Return the [X, Y] coordinate for the center point of the cell that contains the specified text.  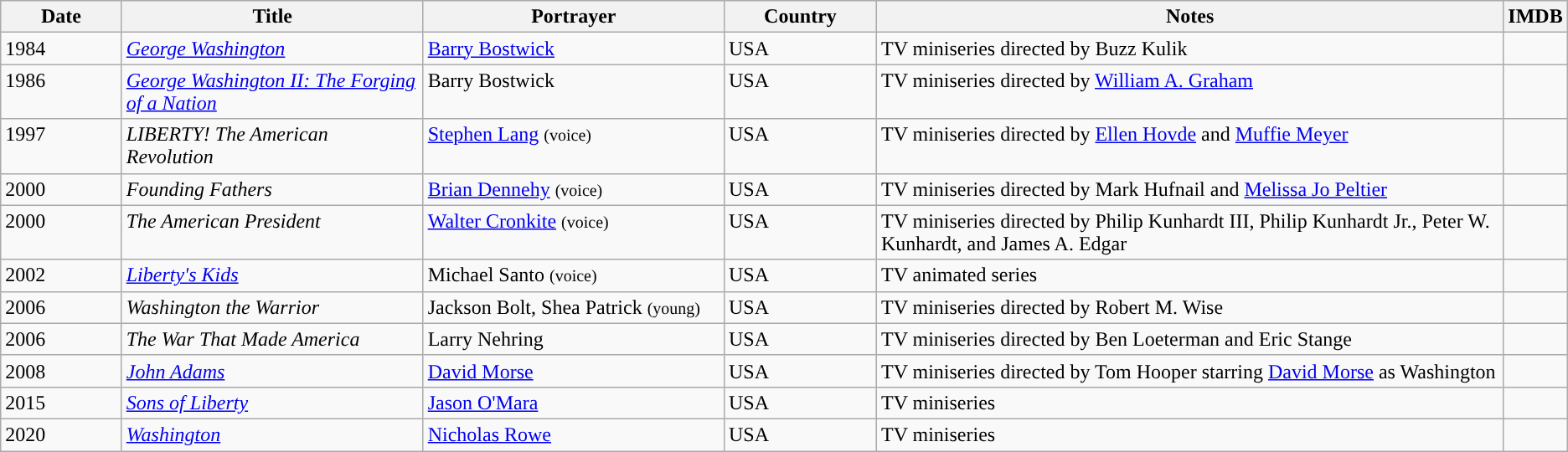
2008 [61, 371]
Jason O'Mara [573, 403]
Country [800, 17]
TV miniseries directed by William A. Graham [1189, 92]
TV animated series [1189, 275]
John Adams [272, 371]
David Morse [573, 371]
Walter Cronkite (voice) [573, 233]
Larry Nehring [573, 339]
1986 [61, 92]
The War That Made America [272, 339]
Date [61, 17]
TV miniseries directed by Mark Hufnail and Melissa Jo Peltier [1189, 189]
TV miniseries directed by Tom Hooper starring David Morse as Washington [1189, 371]
George Washington II: The Forging of a Nation [272, 92]
Washington [272, 434]
TV miniseries directed by Ellen Hovde and Muffie Meyer [1189, 146]
Nicholas Rowe [573, 434]
Brian Dennehy (voice) [573, 189]
George Washington [272, 49]
LIBERTY! The American Revolution [272, 146]
Liberty's Kids [272, 275]
Michael Santo (voice) [573, 275]
Sons of Liberty [272, 403]
Stephen Lang (voice) [573, 146]
2002 [61, 275]
Washington the Warrior [272, 307]
The American President [272, 233]
TV miniseries directed by Buzz Kulik [1189, 49]
TV miniseries directed by Robert M. Wise [1189, 307]
TV miniseries directed by Philip Kunhardt III, Philip Kunhardt Jr., Peter W. Kunhardt, and James A. Edgar [1189, 233]
Notes [1189, 17]
Founding Fathers [272, 189]
Title [272, 17]
Jackson Bolt, Shea Patrick (young) [573, 307]
Portrayer [573, 17]
1984 [61, 49]
2015 [61, 403]
TV miniseries directed by Ben Loeterman and Eric Stange [1189, 339]
1997 [61, 146]
2020 [61, 434]
IMDB [1535, 17]
